Find where the given text appears and provide that cell's center as (X, Y) coordinate. 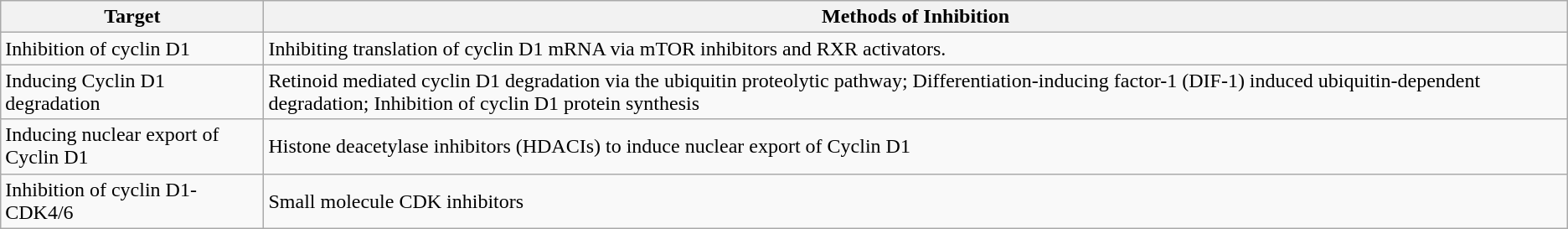
Inhibiting translation of cyclin D1 mRNA via mTOR inhibitors and RXR activators. (916, 49)
Inducing Cyclin D1 degradation (132, 92)
Inhibition of cyclin D1-CDK4/6 (132, 201)
Inducing nuclear export of Cyclin D1 (132, 146)
Histone deacetylase inhibitors (HDACIs) to induce nuclear export of Cyclin D1 (916, 146)
Inhibition of cyclin D1 (132, 49)
Target (132, 17)
Methods of Inhibition (916, 17)
Small molecule CDK inhibitors (916, 201)
